Output the (x, y) coordinate of the center of the cell containing the given text.  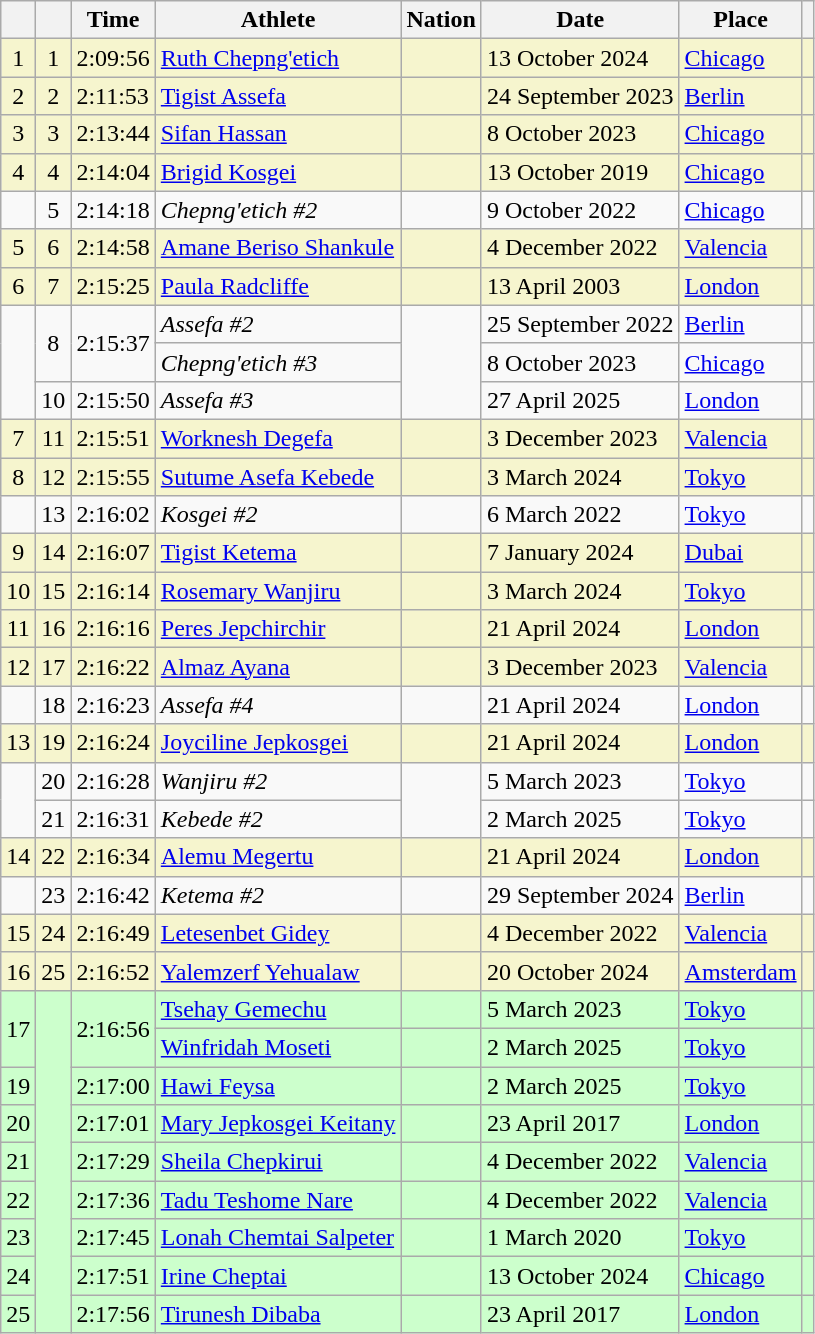
2:09:56 (113, 58)
Date (580, 20)
Place (740, 20)
Kosgei #2 (278, 515)
Ketema #2 (278, 895)
2:16:02 (113, 515)
2:11:53 (113, 96)
Ruth Chepng'etich (278, 58)
Paula Radcliffe (278, 286)
Amsterdam (740, 971)
Winfridah Moseti (278, 1047)
Tigist Ketema (278, 553)
Time (113, 20)
2:14:18 (113, 210)
2:17:51 (113, 1276)
29 September 2024 (580, 895)
2:17:45 (113, 1238)
Assefa #2 (278, 324)
Sheila Chepkirui (278, 1162)
2:16:56 (113, 1028)
Sifan Hassan (278, 134)
2:16:31 (113, 819)
Chepng'etich #2 (278, 210)
Tadu Teshome Nare (278, 1200)
1 March 2020 (580, 1238)
Tsehay Gemechu (278, 1009)
2:17:56 (113, 1314)
Lonah Chemtai Salpeter (278, 1238)
2:16:16 (113, 629)
Joyciline Jepkosgei (278, 743)
2:13:44 (113, 134)
Yalemzerf Yehualaw (278, 971)
13 April 2003 (580, 286)
Brigid Kosgei (278, 172)
Alemu Megertu (278, 857)
2:15:51 (113, 438)
18 (54, 705)
Chepng'etich #3 (278, 362)
2:16:28 (113, 781)
Letesenbet Gidey (278, 933)
Rosemary Wanjiru (278, 591)
2:15:37 (113, 343)
Hawi Feysa (278, 1085)
9 October 2022 (580, 210)
20 October 2024 (580, 971)
Dubai (740, 553)
2:16:22 (113, 667)
2:16:23 (113, 705)
2:16:07 (113, 553)
25 September 2022 (580, 324)
2:16:49 (113, 933)
Amane Beriso Shankule (278, 248)
2:14:58 (113, 248)
24 September 2023 (580, 96)
2:17:36 (113, 1200)
2:16:42 (113, 895)
2:16:24 (113, 743)
Wanjiru #2 (278, 781)
2:17:01 (113, 1124)
2:17:00 (113, 1085)
Kebede #2 (278, 819)
2:16:14 (113, 591)
Tigist Assefa (278, 96)
2:15:55 (113, 477)
2:17:29 (113, 1162)
Irine Cheptai (278, 1276)
7 January 2024 (580, 553)
9 (18, 553)
2:16:52 (113, 971)
27 April 2025 (580, 400)
Sutume Asefa Kebede (278, 477)
2:15:25 (113, 286)
Peres Jepchirchir (278, 629)
6 March 2022 (580, 515)
2:16:34 (113, 857)
2:15:50 (113, 400)
2:14:04 (113, 172)
Almaz Ayana (278, 667)
Assefa #4 (278, 705)
Mary Jepkosgei Keitany (278, 1124)
Athlete (278, 20)
13 October 2019 (580, 172)
Tirunesh Dibaba (278, 1314)
Nation (441, 20)
Worknesh Degefa (278, 438)
Assefa #3 (278, 400)
